Return the [X, Y] coordinate for the center point of the cell that contains the specified text.  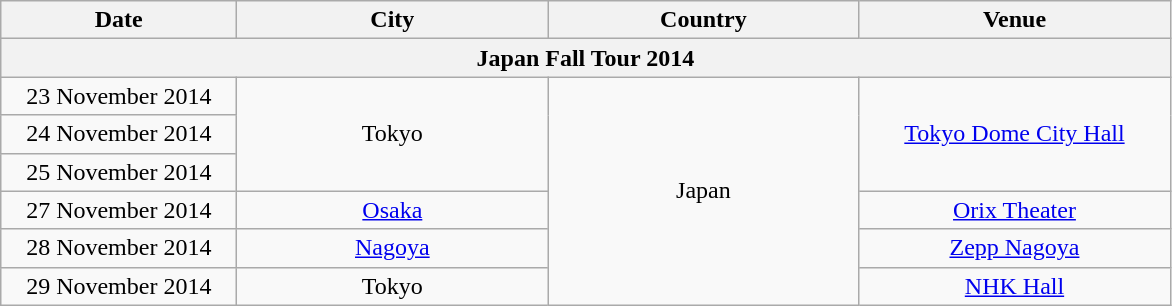
Zepp Nagoya [1014, 248]
Orix Theater [1014, 210]
Japan Fall Tour 2014 [586, 58]
Date [119, 20]
29 November 2014 [119, 286]
Japan [704, 191]
Osaka [392, 210]
Tokyo Dome City Hall [1014, 134]
23 November 2014 [119, 96]
Nagoya [392, 248]
28 November 2014 [119, 248]
24 November 2014 [119, 134]
Country [704, 20]
25 November 2014 [119, 172]
NHK Hall [1014, 286]
City [392, 20]
Venue [1014, 20]
27 November 2014 [119, 210]
